Locate the cell with the specified text and output its (X, Y) center coordinate. 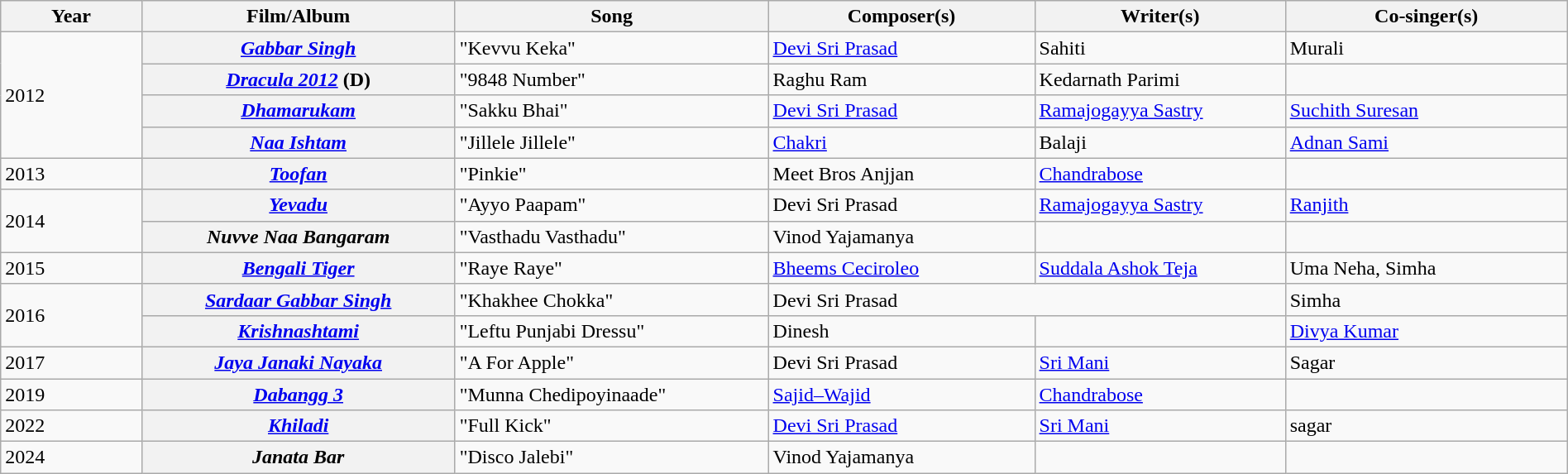
2013 (71, 174)
"Leftu Punjabi Dressu" (612, 331)
Janata Bar (298, 457)
Bheems Ceciroleo (901, 268)
"Vasthadu Vasthadu" (612, 237)
Meet Bros Anjjan (901, 174)
Jaya Janaki Nayaka (298, 362)
Bengali Tiger (298, 268)
"Munna Chedipoyinaade" (612, 395)
Writer(s) (1159, 17)
"Disco Jalebi" (612, 457)
Sagar (1426, 362)
Composer(s) (901, 17)
2024 (71, 457)
Toofan (298, 174)
Nuvve Naa Bangaram (298, 237)
Raghu Ram (901, 79)
Co-singer(s) (1426, 17)
Suchith Suresan (1426, 111)
2019 (71, 395)
Sardaar Gabbar Singh (298, 299)
Krishnashtami (298, 331)
"A For Apple" (612, 362)
2012 (71, 95)
Film/Album (298, 17)
Kedarnath Parimi (1159, 79)
Song (612, 17)
Dabangg 3 (298, 395)
Sahiti (1159, 48)
"Jillele Jillele" (612, 142)
"Khakhee Chokka" (612, 299)
Yevadu (298, 205)
Balaji (1159, 142)
"Full Kick" (612, 426)
Year (71, 17)
Ranjith (1426, 205)
Dhamarukam (298, 111)
Divya Kumar (1426, 331)
Sajid–Wajid (901, 395)
Uma Neha, Simha (1426, 268)
Dracula 2012 (D) (298, 79)
"9848 Number" (612, 79)
2022 (71, 426)
Khiladi (298, 426)
Suddala Ashok Teja (1159, 268)
"Sakku Bhai" (612, 111)
2016 (71, 315)
2014 (71, 221)
2017 (71, 362)
Simha (1426, 299)
"Ayyo Paapam" (612, 205)
"Kevvu Keka" (612, 48)
Dinesh (901, 331)
Gabbar Singh (298, 48)
"Raye Raye" (612, 268)
sagar (1426, 426)
Naa Ishtam (298, 142)
Murali (1426, 48)
2015 (71, 268)
Chakri (901, 142)
"Pinkie" (612, 174)
Adnan Sami (1426, 142)
